Output the (X, Y) coordinate of the center of the cell containing the given text.  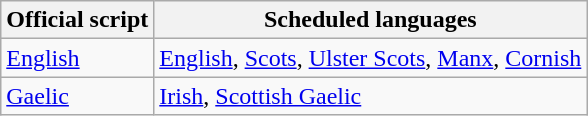
Gaelic (78, 96)
Scheduled languages (370, 20)
English (78, 58)
Irish, Scottish Gaelic (370, 96)
English, Scots, Ulster Scots, Manx, Cornish (370, 58)
Official script (78, 20)
